Identify which cell holds the provided text, then report its [x, y] central coordinate. 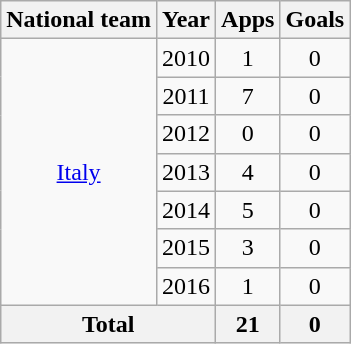
2015 [186, 248]
2013 [186, 172]
National team [79, 20]
Year [186, 20]
2012 [186, 134]
Apps [248, 20]
2016 [186, 286]
3 [248, 248]
Goals [315, 20]
2010 [186, 58]
2011 [186, 96]
Total [108, 324]
21 [248, 324]
4 [248, 172]
2014 [186, 210]
Italy [79, 172]
7 [248, 96]
5 [248, 210]
